Find where the given text appears and provide that cell's center as (x, y) coordinate. 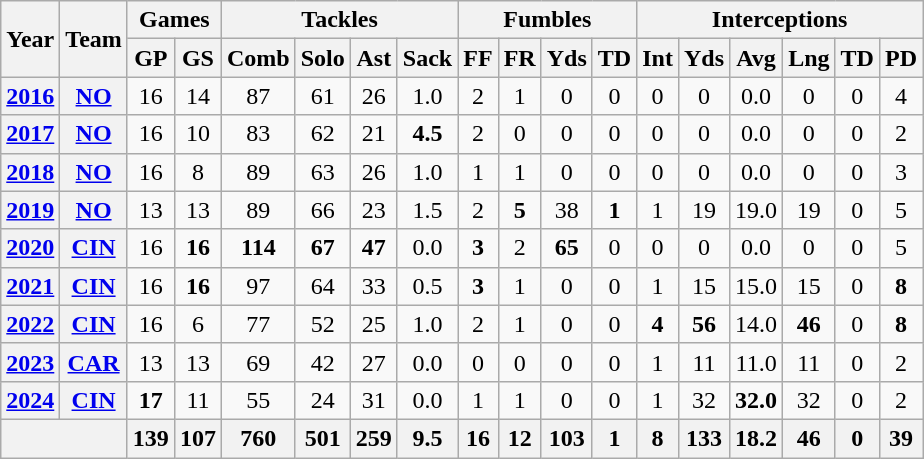
17 (150, 400)
Lng (809, 58)
139 (150, 438)
55 (258, 400)
Ast (374, 58)
18.2 (756, 438)
52 (322, 324)
24 (322, 400)
61 (322, 96)
259 (374, 438)
6 (198, 324)
1.5 (427, 210)
Avg (756, 58)
38 (566, 210)
14.0 (756, 324)
65 (566, 248)
CAR (94, 362)
2017 (30, 134)
Sack (427, 58)
Int (658, 58)
2021 (30, 286)
114 (258, 248)
19.0 (756, 210)
64 (322, 286)
39 (900, 438)
14 (198, 96)
GP (150, 58)
47 (374, 248)
Interceptions (780, 20)
FF (478, 58)
12 (520, 438)
87 (258, 96)
27 (374, 362)
2024 (30, 400)
15.0 (756, 286)
2022 (30, 324)
0.5 (427, 286)
77 (258, 324)
FR (520, 58)
Fumbles (548, 20)
Comb (258, 58)
2018 (30, 172)
Team (94, 39)
97 (258, 286)
103 (566, 438)
PD (900, 58)
133 (704, 438)
Solo (322, 58)
21 (374, 134)
2019 (30, 210)
2023 (30, 362)
2020 (30, 248)
25 (374, 324)
Year (30, 39)
32.0 (756, 400)
23 (374, 210)
10 (198, 134)
67 (322, 248)
31 (374, 400)
9.5 (427, 438)
63 (322, 172)
Tackles (339, 20)
501 (322, 438)
2016 (30, 96)
Games (174, 20)
42 (322, 362)
33 (374, 286)
GS (198, 58)
760 (258, 438)
83 (258, 134)
62 (322, 134)
66 (322, 210)
11.0 (756, 362)
107 (198, 438)
56 (704, 324)
4.5 (427, 134)
69 (258, 362)
